Identify which cell holds the provided text, then report its (x, y) central coordinate. 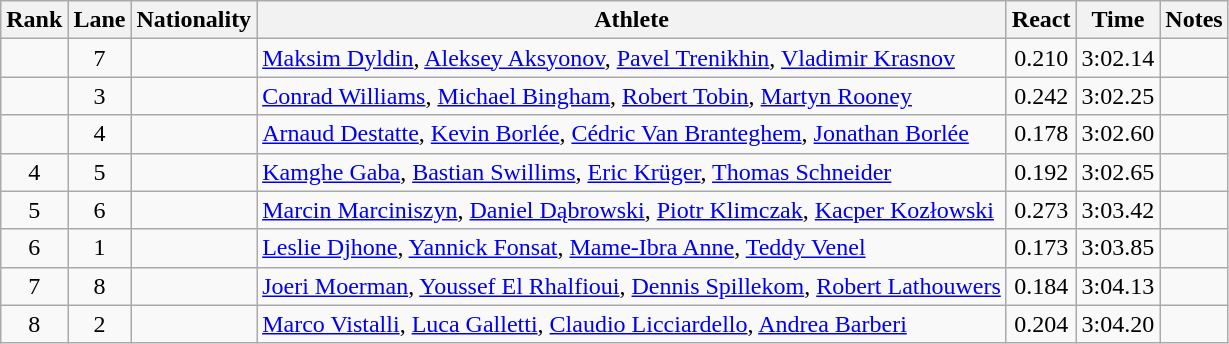
React (1041, 20)
2 (100, 324)
3:04.20 (1118, 324)
3:02.60 (1118, 134)
3:03.85 (1118, 248)
Rank (34, 20)
3:03.42 (1118, 210)
Arnaud Destatte, Kevin Borlée, Cédric Van Branteghem, Jonathan Borlée (632, 134)
Marcin Marciniszyn, Daniel Dąbrowski, Piotr Klimczak, Kacper Kozłowski (632, 210)
Notes (1194, 20)
Marco Vistalli, Luca Galletti, Claudio Licciardello, Andrea Barberi (632, 324)
Conrad Williams, Michael Bingham, Robert Tobin, Martyn Rooney (632, 96)
Leslie Djhone, Yannick Fonsat, Mame-Ibra Anne, Teddy Venel (632, 248)
0.204 (1041, 324)
3 (100, 96)
0.242 (1041, 96)
0.210 (1041, 58)
Athlete (632, 20)
Time (1118, 20)
0.178 (1041, 134)
Lane (100, 20)
0.192 (1041, 172)
Joeri Moerman, Youssef El Rhalfioui, Dennis Spillekom, Robert Lathouwers (632, 286)
Kamghe Gaba, Bastian Swillims, Eric Krüger, Thomas Schneider (632, 172)
3:02.25 (1118, 96)
1 (100, 248)
3:04.13 (1118, 286)
0.273 (1041, 210)
0.184 (1041, 286)
3:02.65 (1118, 172)
Nationality (194, 20)
3:02.14 (1118, 58)
Maksim Dyldin, Aleksey Aksyonov, Pavel Trenikhin, Vladimir Krasnov (632, 58)
0.173 (1041, 248)
